Detect which cell encompasses the target text, then output its (x, y) center coordinate. 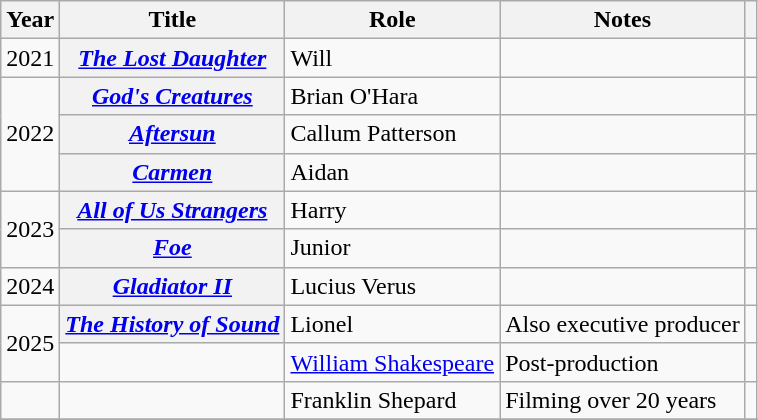
Callum Patterson (392, 134)
2022 (30, 134)
All of Us Strangers (172, 210)
Will (392, 58)
2024 (30, 286)
The History of Sound (172, 324)
Aftersun (172, 134)
Notes (623, 20)
Carmen (172, 172)
Brian O'Hara (392, 96)
Also executive producer (623, 324)
Junior (392, 248)
Harry (392, 210)
God's Creatures (172, 96)
Role (392, 20)
William Shakespeare (392, 362)
Franklin Shepard (392, 400)
Foe (172, 248)
Year (30, 20)
Post-production (623, 362)
The Lost Daughter (172, 58)
Lucius Verus (392, 286)
Aidan (392, 172)
Filming over 20 years (623, 400)
Title (172, 20)
Lionel (392, 324)
2023 (30, 229)
Gladiator II (172, 286)
2025 (30, 343)
2021 (30, 58)
